Return the (x, y) coordinate for the center point of the cell that contains the specified text.  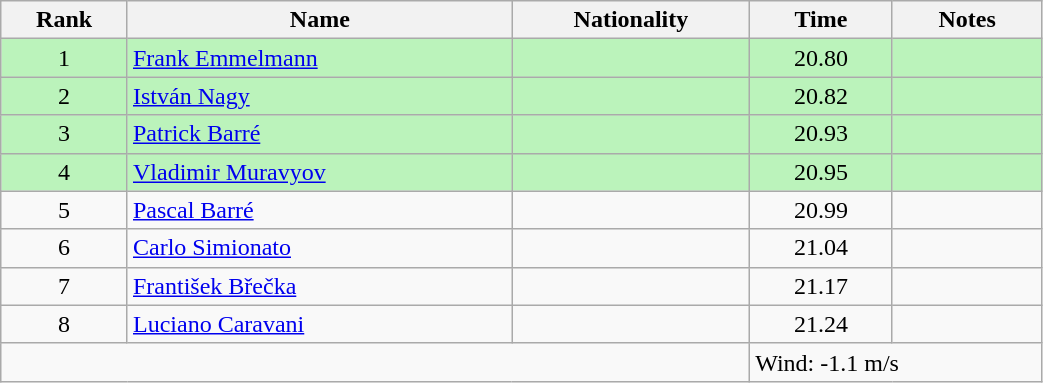
Time (821, 20)
Vladimir Muravyov (320, 172)
20.99 (821, 210)
Wind: -1.1 m/s (896, 362)
František Břečka (320, 286)
Name (320, 20)
Nationality (630, 20)
Frank Emmelmann (320, 58)
5 (64, 210)
István Nagy (320, 96)
6 (64, 248)
1 (64, 58)
Notes (967, 20)
20.95 (821, 172)
20.93 (821, 134)
4 (64, 172)
Luciano Caravani (320, 324)
2 (64, 96)
Carlo Simionato (320, 248)
21.17 (821, 286)
7 (64, 286)
21.04 (821, 248)
Patrick Barré (320, 134)
20.80 (821, 58)
Pascal Barré (320, 210)
8 (64, 324)
21.24 (821, 324)
3 (64, 134)
20.82 (821, 96)
Rank (64, 20)
